Output the (x, y) coordinate of the center of the cell containing the given text.  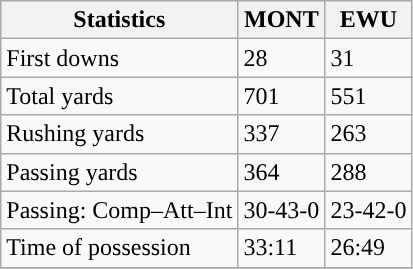
28 (282, 58)
EWU (368, 20)
Rushing yards (120, 134)
First downs (120, 58)
33:11 (282, 248)
263 (368, 134)
Statistics (120, 20)
23-42-0 (368, 210)
364 (282, 172)
Total yards (120, 96)
701 (282, 96)
Passing: Comp–Att–Int (120, 210)
288 (368, 172)
31 (368, 58)
Passing yards (120, 172)
337 (282, 134)
30-43-0 (282, 210)
26:49 (368, 248)
MONT (282, 20)
Time of possession (120, 248)
551 (368, 96)
